Locate the cell with the specified text and output its (x, y) center coordinate. 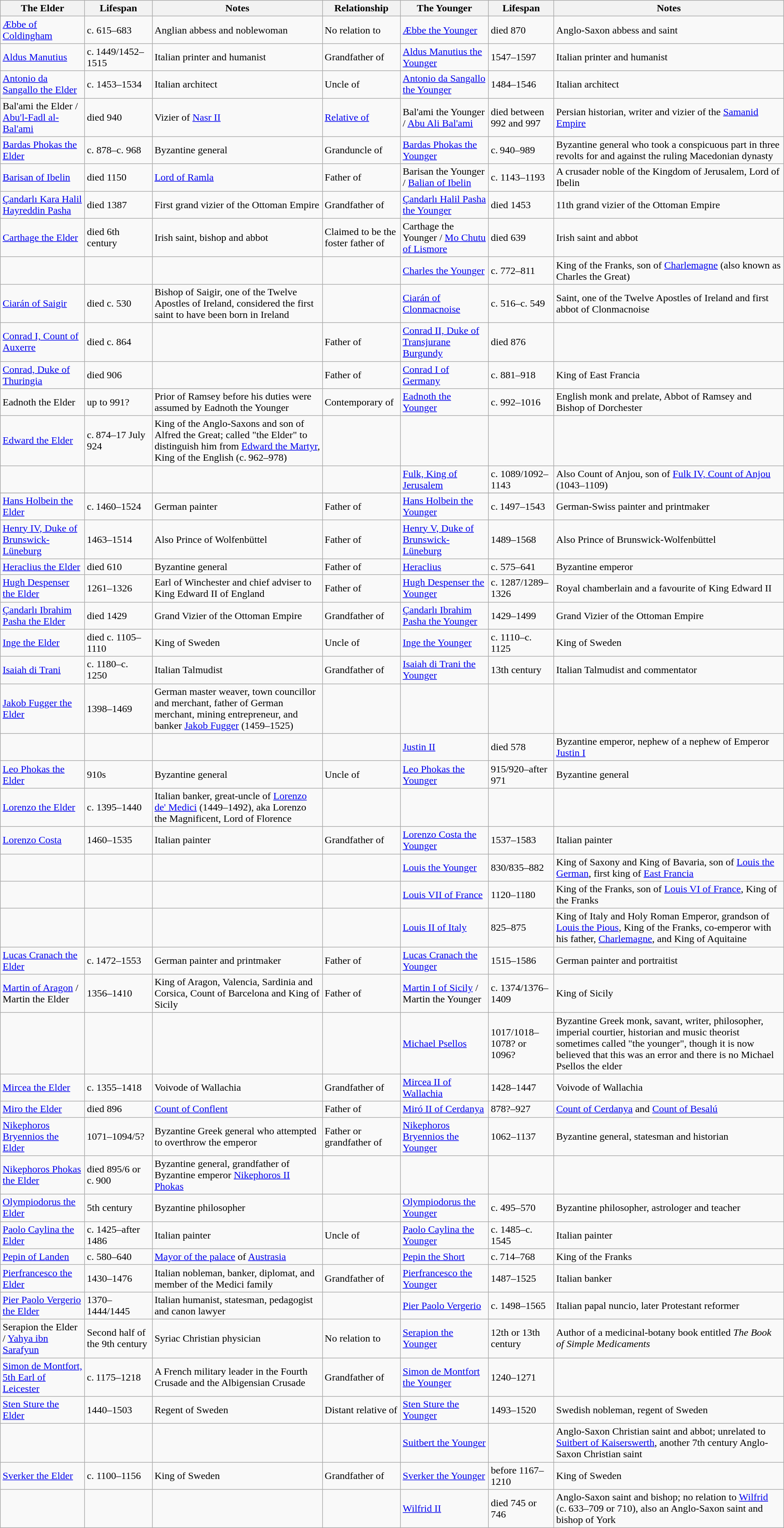
Inge the Elder (43, 643)
Pepin the Short (444, 1257)
Distant relative of (361, 1410)
died 578 (521, 747)
c. 1287/1289–1326 (521, 588)
1071–1094/5? (118, 1136)
Nikephoros Bryennios the Younger (444, 1136)
825–875 (521, 928)
915/920–after 971 (521, 774)
Çandarlı Ibrahim Pasha the Elder (43, 616)
c. 940–989 (521, 150)
Relative of (361, 117)
c. 580–640 (118, 1257)
Pier Paolo Vergerio the Elder (43, 1305)
German painter and portraitist (669, 961)
Nikephoros Bryennios the Elder (43, 1136)
Italian nobleman, banker, diplomat, and member of the Medici family (237, 1278)
c. 874–17 July 924 (118, 441)
Louis II of Italy (444, 928)
Olympiodorus the Elder (43, 1208)
c. 1472–1553 (118, 961)
Justin II (444, 747)
Carthage the Younger / Mo Chutu of Lismore (444, 237)
died between 992 and 997 (521, 117)
Nikephoros Phokas the Elder (43, 1175)
The Elder (43, 8)
died 906 (118, 374)
Çandarlı Kara Halil Hayreddin Pasha (43, 204)
1370–1444/1445 (118, 1305)
Italian papal nuncio, later Protestant reformer (669, 1305)
12th or 13th century (521, 1338)
Author of a medicinal-botany book entitled The Book of Simple Medicaments (669, 1338)
Lorenzo Costa the Younger (444, 840)
Aldus Manutius (43, 57)
Conrad II, Duke of Transjurane Burgundy (444, 342)
c. 1143–1193 (521, 178)
Italian banker, great-uncle of Lorenzo de' Medici (1449–1492), aka Lorenzo the Magnificent, Lord of Florence (237, 807)
Barisan the Younger / Balian of Ibelin (444, 178)
Also Prince of Brunswick-Wolfenbüttel (669, 539)
c. 1395–1440 (118, 807)
Sverker the Younger (444, 1476)
1356–1410 (118, 994)
c. 1497–1543 (521, 507)
died 610 (118, 567)
1489–1568 (521, 539)
King of Aragon, Valencia, Sardinia and Corsica, Count of Barcelona and King of Sicily (237, 994)
Bal'ami the Elder / Abu'l-Fadl al-Bal'ami (43, 117)
died c. 530 (118, 303)
Prior of Ramsey before his duties were assumed by Eadnoth the Younger (237, 402)
c. 992–1016 (521, 402)
Simon de Montfort the Younger (444, 1377)
c. 714–768 (521, 1257)
1487–1525 (521, 1278)
Irish saint, bishop and abbot (237, 237)
German master weaver, town councillor and merchant, father of German merchant, mining entrepreneur, and banker Jakob Fugger (1459–1525) (237, 709)
1429–1499 (521, 616)
c. 1355–1418 (118, 1087)
King of the Franks, son of Charlemagne (also known as Charles the Great) (669, 271)
c. 1460–1524 (118, 507)
German painter (237, 507)
Byzantine general, statesman and historian (669, 1136)
Conrad I, Count of Auxerre (43, 342)
Saint, one of the Twelve Apostles of Ireland and first abbot of Clonmacnoise (669, 303)
Çandarlı Ibrahim Pasha the Younger (444, 616)
died 896 (118, 1109)
King of the Franks, son of Louis VI of France, King of the Franks (669, 895)
1460–1535 (118, 840)
Leo Phokas the Elder (43, 774)
Antonio da Sangallo the Younger (444, 85)
Royal chamberlain and a favourite of King Edward II (669, 588)
Mayor of the palace of Austrasia (237, 1257)
c. 495–570 (521, 1208)
c. 881–918 (521, 374)
c. 516–c. 549 (521, 303)
1261–1326 (118, 588)
A French military leader in the Fourth Crusade and the Albigensian Crusade (237, 1377)
King of Sicily (669, 994)
c. 1425–after 1486 (118, 1235)
Miro the Elder (43, 1109)
Second half of the 9th century (118, 1338)
c. 772–811 (521, 271)
c. 1175–1218 (118, 1377)
Granduncle of (361, 150)
Bishop of Saigir, one of the Twelve Apostles of Ireland, considered the first saint to have been born in Ireland (237, 303)
c. 575–641 (521, 567)
German painter and printmaker (237, 961)
Byzantine general, grandfather of Byzantine emperor Nikephoros II Phokas (237, 1175)
Sten Sture the Elder (43, 1410)
Pierfrancesco the Elder (43, 1278)
Martin of Aragon / Martin the Elder (43, 994)
Eadnoth the Elder (43, 402)
1240–1271 (521, 1377)
Also Count of Anjou, son of Fulk IV, Count of Anjou (1043–1109) (669, 479)
Irish saint and abbot (669, 237)
Çandarlı Halil Pasha the Younger (444, 204)
Conrad, Duke of Thuringia (43, 374)
c. 1110–c. 1125 (521, 643)
up to 991? (118, 402)
before 1167–1210 (521, 1476)
Martin I of Sicily / Martin the Younger (444, 994)
Jakob Fugger the Elder (43, 709)
Heraclius (444, 567)
1493–1520 (521, 1410)
Lorenzo Costa (43, 840)
1547–1597 (521, 57)
died 6th century (118, 237)
died 870 (521, 30)
Mircea the Elder (43, 1087)
Relationship (361, 8)
Hugh Despenser the Younger (444, 588)
c. 1374/1376–1409 (521, 994)
Lorenzo the Elder (43, 807)
Contemporary of (361, 402)
died 1150 (118, 178)
Pierfrancesco the Younger (444, 1278)
Henry V, Duke of Brunswick-Lüneburg (444, 539)
Hans Holbein the Elder (43, 507)
c. 1449/1452–1515 (118, 57)
Hans Holbein the Younger (444, 507)
830/835–882 (521, 867)
5th century (118, 1208)
c. 1089/1092–1143 (521, 479)
First grand vizier of the Ottoman Empire (237, 204)
Italian banker (669, 1278)
Regent of Sweden (237, 1410)
Count of Conflent (237, 1109)
Barisan of Ibelin (43, 178)
Byzantine Greek general who attempted to overthrow the emperor (237, 1136)
Byzantine general who took a conspicuous part in three revolts for and against the ruling Macedonian dynasty (669, 150)
Æbbe of Coldingham (43, 30)
Charles the Younger (444, 271)
1428–1447 (521, 1087)
Byzantine emperor, nephew of a nephew of Emperor Justin I (669, 747)
Hugh Despenser the Elder (43, 588)
German-Swiss painter and printmaker (669, 507)
Carthage the Elder (43, 237)
Byzantine philosopher (237, 1208)
The Younger (444, 8)
c. 1180–c. 1250 (118, 670)
died 1453 (521, 204)
Louis VII of France (444, 895)
1463–1514 (118, 539)
c. 1485–c. 1545 (521, 1235)
Edward the Elder (43, 441)
Lucas Cranach the Younger (444, 961)
13th century (521, 670)
died 745 or 746 (521, 1509)
Ciarán of Clonmacnoise (444, 303)
Aldus Manutius the Younger (444, 57)
1398–1469 (118, 709)
died c. 864 (118, 342)
Syriac Christian physician (237, 1338)
1484–1546 (521, 85)
Anglo-Saxon abbess and saint (669, 30)
c. 878–c. 968 (118, 150)
Sverker the Elder (43, 1476)
1017/1018–1078? or 1096? (521, 1043)
1537–1583 (521, 840)
Swedish nobleman, regent of Sweden (669, 1410)
1062–1137 (521, 1136)
Louis the Younger (444, 867)
Michael Psellos (444, 1043)
King of the Franks (669, 1257)
died 940 (118, 117)
Persian historian, writer and vizier of the Samanid Empire (669, 117)
Serapion the Elder / Yahya ibn Sarafyun (43, 1338)
Leo Phokas the Younger (444, 774)
King of Saxony and King of Bavaria, son of Louis the German, first king of East Francia (669, 867)
died 1429 (118, 616)
Paolo Caylina the Elder (43, 1235)
Byzantine emperor (669, 567)
Bal'ami the Younger / Abu Ali Bal'ami (444, 117)
Paolo Caylina the Younger (444, 1235)
died 895/6 or c. 900 (118, 1175)
c. 1453–1534 (118, 85)
c. 1100–1156 (118, 1476)
A crusader noble of the Kingdom of Jerusalem, Lord of Ibelin (669, 178)
Father or grandfather of (361, 1136)
died 876 (521, 342)
Italian Talmudist (237, 670)
Byzantine philosopher, astrologer and teacher (669, 1208)
Inge the Younger (444, 643)
Wilfrid II (444, 1509)
1440–1503 (118, 1410)
Æbbe the Younger (444, 30)
Sten Sture the Younger (444, 1410)
Claimed to be the foster father of (361, 237)
Isaiah di Trani (43, 670)
Simon de Montfort, 5th Earl of Leicester (43, 1377)
Bardas Phokas the Younger (444, 150)
Anglo-Saxon Christian saint and abbot; unrelated to Suitbert of Kaiserswerth, another 7th century Anglo-Saxon Christian saint (669, 1443)
King of Italy and Holy Roman Emperor, grandson of Louis the Pious, King of the Franks, co-emperor with his father, Charlemagne, and King of Aquitaine (669, 928)
King of East Francia (669, 374)
1515–1586 (521, 961)
c. 1498–1565 (521, 1305)
Vizier of Nasr II (237, 117)
Ciarán of Saigir (43, 303)
died c. 1105–1110 (118, 643)
Italian Talmudist and commentator (669, 670)
Also Prince of Wolfenbüttel (237, 539)
1120–1180 (521, 895)
Lord of Ramla (237, 178)
died 1387 (118, 204)
King of the Anglo-Saxons and son of Alfred the Great; called "the Elder" to distinguish him from Edward the Martyr, King of the English (c. 962–978) (237, 441)
Italian humanist, statesman, pedagogist and canon lawyer (237, 1305)
Conrad I of Germany (444, 374)
Miró II of Cerdanya (444, 1109)
Earl of Winchester and chief adviser to King Edward II of England (237, 588)
910s (118, 774)
Serapion the Younger (444, 1338)
Olympiodorus the Younger (444, 1208)
Pier Paolo Vergerio (444, 1305)
Eadnoth the Younger (444, 402)
Isaiah di Trani the Younger (444, 670)
11th grand vizier of the Ottoman Empire (669, 204)
Count of Cerdanya and Count of Besalú (669, 1109)
878?–927 (521, 1109)
Mircea II of Wallachia (444, 1087)
Anglian abbess and noblewoman (237, 30)
c. 615–683 (118, 30)
Bardas Phokas the Elder (43, 150)
Pepin of Landen (43, 1257)
Anglo-Saxon saint and bishop; no relation to Wilfrid (c. 633–709 or 710), also an Anglo-Saxon saint and bishop of York (669, 1509)
Suitbert the Younger (444, 1443)
1430–1476 (118, 1278)
English monk and prelate, Abbot of Ramsey and Bishop of Dorchester (669, 402)
died 639 (521, 237)
Heraclius the Elder (43, 567)
Antonio da Sangallo the Elder (43, 85)
Lucas Cranach the Elder (43, 961)
Henry IV, Duke of Brunswick-Lüneburg (43, 539)
Fulk, King of Jerusalem (444, 479)
